Output the (x, y) coordinate of the center of the cell containing the given text.  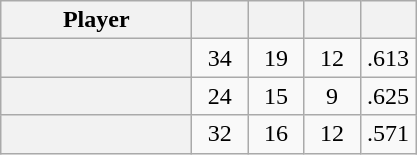
16 (276, 134)
15 (276, 96)
.625 (388, 96)
19 (276, 58)
.571 (388, 134)
9 (332, 96)
24 (220, 96)
.613 (388, 58)
32 (220, 134)
34 (220, 58)
Player (96, 20)
